Identify which cell holds the provided text, then report its (X, Y) central coordinate. 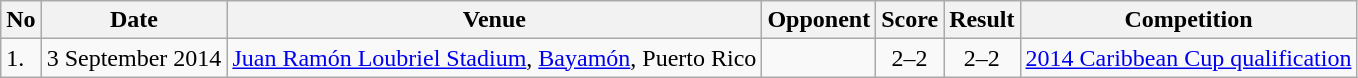
Juan Ramón Loubriel Stadium, Bayamón, Puerto Rico (494, 58)
Date (134, 20)
No (21, 20)
Venue (494, 20)
1. (21, 58)
3 September 2014 (134, 58)
2014 Caribbean Cup qualification (1188, 58)
Result (982, 20)
Score (910, 20)
Competition (1188, 20)
Opponent (819, 20)
